For the text-containing cell, return its midpoint in [X, Y] coordinate format. 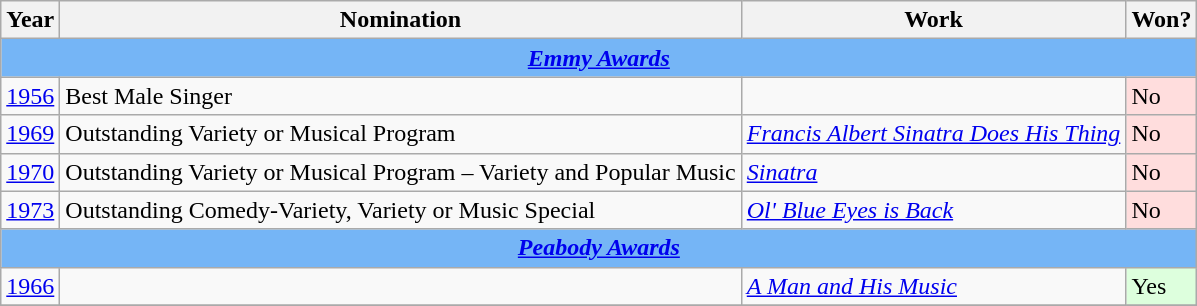
Peabody Awards [599, 248]
Outstanding Variety or Musical Program – Variety and Popular Music [400, 172]
Francis Albert Sinatra Does His Thing [934, 134]
Sinatra [934, 172]
Outstanding Variety or Musical Program [400, 134]
Year [30, 20]
Emmy Awards [599, 58]
Ol' Blue Eyes is Back [934, 210]
1966 [30, 286]
Outstanding Comedy-Variety, Variety or Music Special [400, 210]
Yes [1162, 286]
Work [934, 20]
Best Male Singer [400, 96]
1969 [30, 134]
1956 [30, 96]
A Man and His Music [934, 286]
Won? [1162, 20]
Nomination [400, 20]
1973 [30, 210]
1970 [30, 172]
